For the text-containing cell, return its midpoint in [x, y] coordinate format. 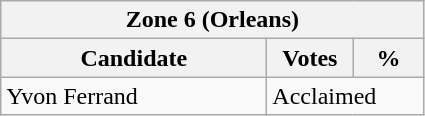
Acclaimed [346, 96]
Candidate [134, 58]
Zone 6 (Orleans) [212, 20]
% [388, 58]
Votes [310, 58]
Yvon Ferrand [134, 96]
